Scan for the cell matching the given text and deliver its [x, y] coordinate at center. 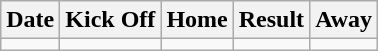
Away [344, 20]
Home [197, 20]
Result [271, 20]
Kick Off [110, 20]
Date [30, 20]
